Return the (x, y) coordinate for the center point of the cell that contains the specified text.  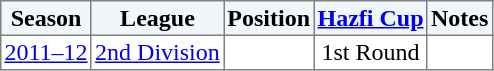
League (157, 18)
Notes (460, 18)
Season (46, 18)
Hazfi Cup (371, 18)
Position (269, 18)
2nd Division (157, 52)
2011–12 (46, 52)
1st Round (371, 52)
